Find where the given text appears and provide that cell's center as [x, y] coordinate. 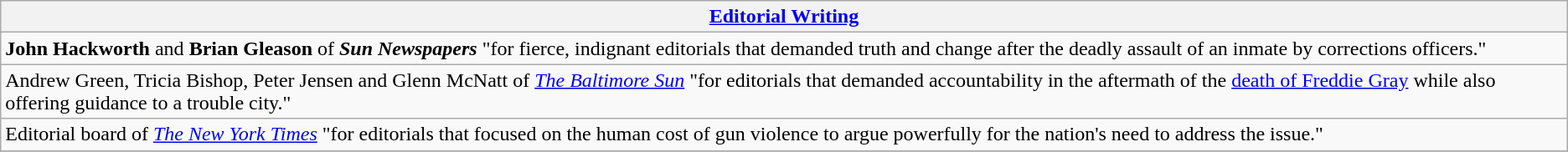
Editorial Writing [784, 17]
